Identify which cell holds the provided text, then report its (x, y) central coordinate. 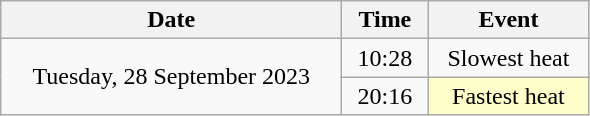
Fastest heat (508, 96)
20:16 (385, 96)
Tuesday, 28 September 2023 (172, 77)
Time (385, 20)
10:28 (385, 58)
Event (508, 20)
Slowest heat (508, 58)
Date (172, 20)
